Find where the given text appears and provide that cell's center as (x, y) coordinate. 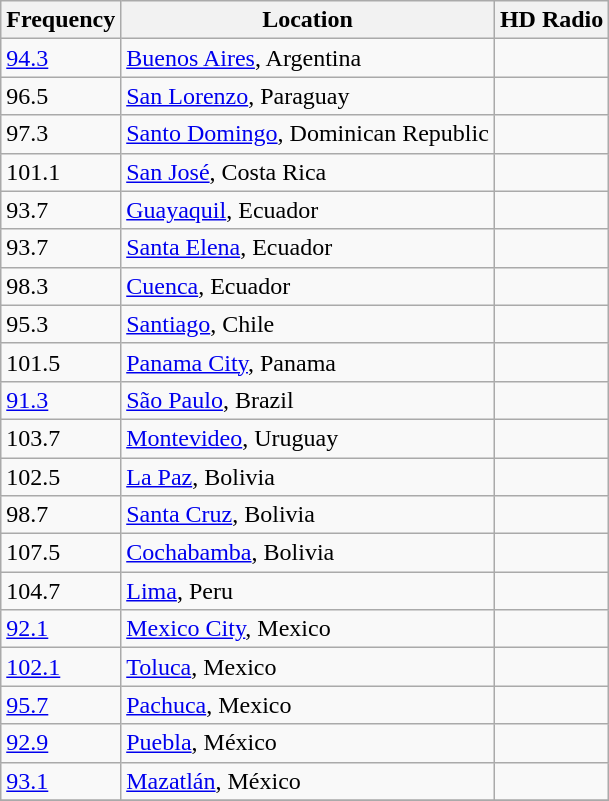
Montevideo, Uruguay (308, 438)
Santiago, Chile (308, 324)
São Paulo, Brazil (308, 400)
San José, Costa Rica (308, 172)
97.3 (61, 134)
Lima, Peru (308, 591)
107.5 (61, 553)
103.7 (61, 438)
98.3 (61, 286)
San Lorenzo, Paraguay (308, 96)
104.7 (61, 591)
HD Radio (551, 20)
95.3 (61, 324)
Cuenca, Ecuador (308, 286)
91.3 (61, 400)
Panama City, Panama (308, 362)
101.5 (61, 362)
92.9 (61, 743)
Santo Domingo, Dominican Republic (308, 134)
Puebla, México (308, 743)
101.1 (61, 172)
Cochabamba, Bolivia (308, 553)
93.1 (61, 781)
95.7 (61, 705)
Pachuca, Mexico (308, 705)
98.7 (61, 515)
102.1 (61, 667)
102.5 (61, 477)
92.1 (61, 629)
Guayaquil, Ecuador (308, 210)
La Paz, Bolivia (308, 477)
Buenos Aires, Argentina (308, 58)
Santa Cruz, Bolivia (308, 515)
94.3 (61, 58)
Mexico City, Mexico (308, 629)
Location (308, 20)
Mazatlán, México (308, 781)
96.5 (61, 96)
Toluca, Mexico (308, 667)
Santa Elena, Ecuador (308, 248)
Frequency (61, 20)
